Provide the (x, y) coordinate of the cell's center where the given text is located.  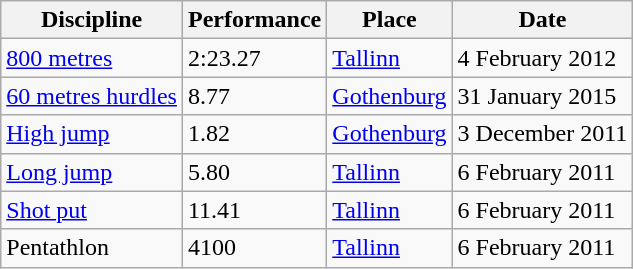
Performance (254, 20)
4 February 2012 (542, 58)
4100 (254, 248)
800 metres (92, 58)
5.80 (254, 172)
8.77 (254, 96)
Pentathlon (92, 248)
60 metres hurdles (92, 96)
High jump (92, 134)
Shot put (92, 210)
Place (390, 20)
Discipline (92, 20)
1.82 (254, 134)
3 December 2011 (542, 134)
Date (542, 20)
31 January 2015 (542, 96)
Long jump (92, 172)
2:23.27 (254, 58)
11.41 (254, 210)
